Detect which cell encompasses the target text, then output its (X, Y) center coordinate. 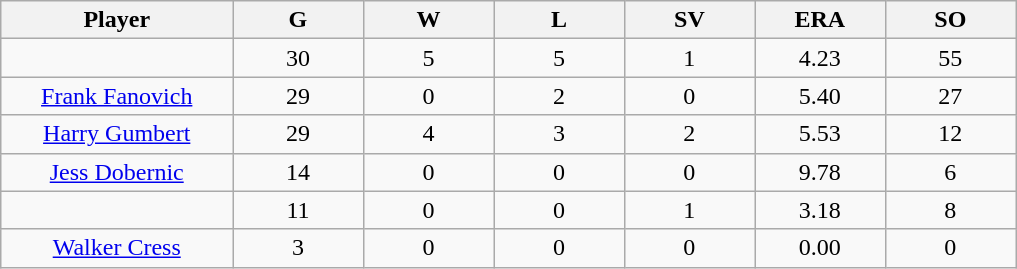
55 (950, 58)
W (428, 20)
3.18 (820, 210)
SV (689, 20)
6 (950, 172)
9.78 (820, 172)
SO (950, 20)
Harry Gumbert (117, 134)
12 (950, 134)
0.00 (820, 248)
4.23 (820, 58)
5.40 (820, 96)
4 (428, 134)
Walker Cress (117, 248)
8 (950, 210)
Jess Dobernic (117, 172)
L (559, 20)
G (298, 20)
Frank Fanovich (117, 96)
ERA (820, 20)
5.53 (820, 134)
30 (298, 58)
14 (298, 172)
Player (117, 20)
27 (950, 96)
11 (298, 210)
